Find where the given text appears and provide that cell's center as [x, y] coordinate. 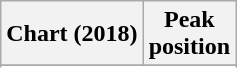
Chart (2018) [72, 34]
Peakposition [189, 34]
